Locate the cell with the specified text and output its [X, Y] center coordinate. 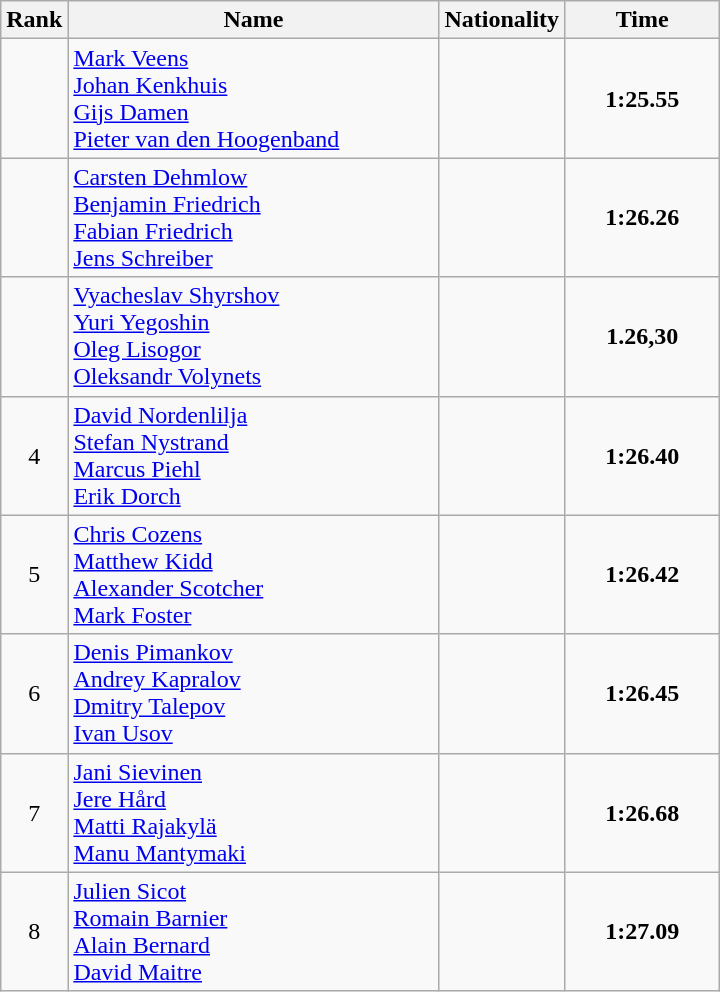
1:26.68 [642, 812]
Vyacheslav ShyrshovYuri YegoshinOleg LisogorOleksandr Volynets [254, 336]
7 [34, 812]
6 [34, 694]
Carsten DehmlowBenjamin FriedrichFabian FriedrichJens Schreiber [254, 218]
5 [34, 574]
1:27.09 [642, 932]
1:26.40 [642, 456]
Name [254, 20]
1:26.42 [642, 574]
1:26.26 [642, 218]
Chris CozensMatthew KiddAlexander ScotcherMark Foster [254, 574]
Julien SicotRomain BarnierAlain BernardDavid Maitre [254, 932]
8 [34, 932]
1.26,30 [642, 336]
4 [34, 456]
Nationality [502, 20]
David NordenliljaStefan NystrandMarcus PiehlErik Dorch [254, 456]
Denis PimankovAndrey KapralovDmitry TalepovIvan Usov [254, 694]
Time [642, 20]
1:25.55 [642, 98]
Mark VeensJohan KenkhuisGijs DamenPieter van den Hoogenband [254, 98]
1:26.45 [642, 694]
Rank [34, 20]
Jani SievinenJere HårdMatti RajakyläManu Mantymaki [254, 812]
